Capture the cell that displays the provided text and extract its [X, Y] central coordinate. 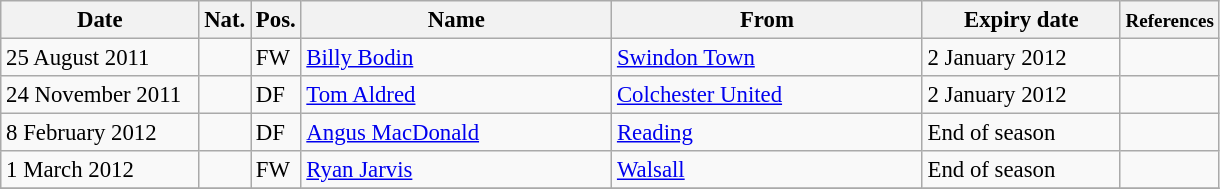
Ryan Jarvis [456, 170]
Pos. [276, 20]
Colchester United [768, 95]
Walsall [768, 170]
Billy Bodin [456, 58]
References [1170, 20]
8 February 2012 [100, 133]
Swindon Town [768, 58]
Angus MacDonald [456, 133]
24 November 2011 [100, 95]
Expiry date [1021, 20]
Name [456, 20]
Tom Aldred [456, 95]
Reading [768, 133]
Nat. [225, 20]
25 August 2011 [100, 58]
Date [100, 20]
From [768, 20]
1 March 2012 [100, 170]
